Return (X, Y) of the center of cell containing provided text 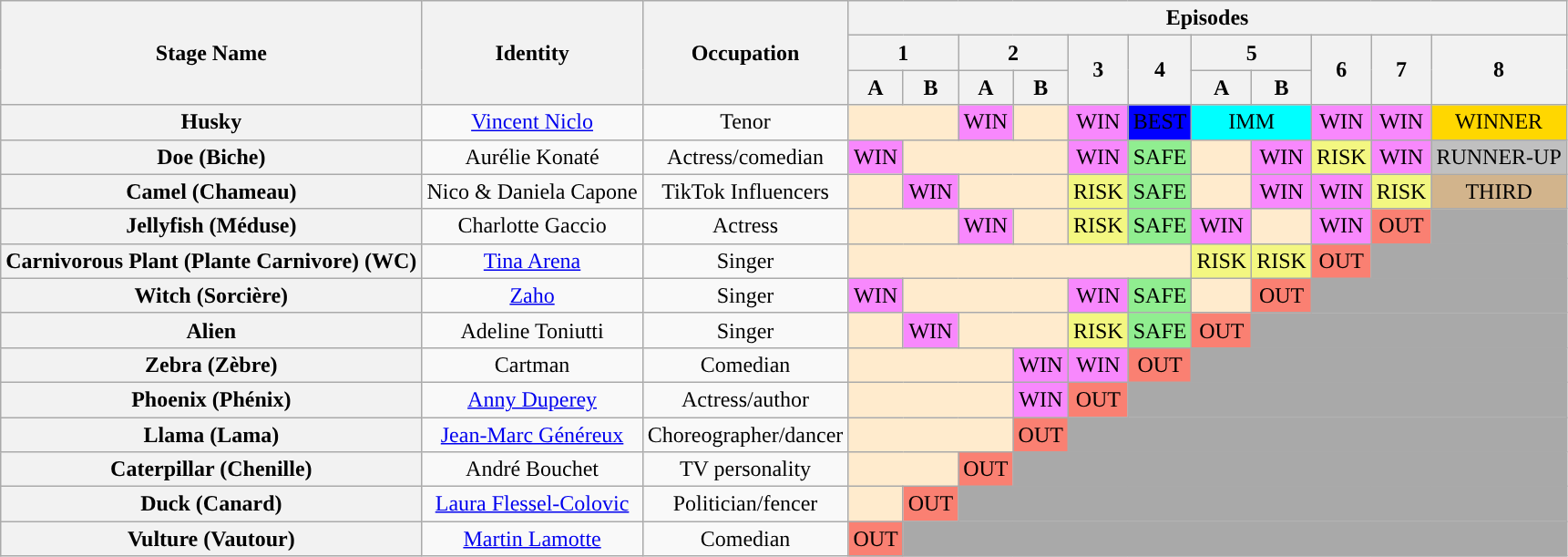
Alien (211, 330)
2 (1013, 53)
Camel (Chameau) (211, 191)
Zaho (532, 295)
Actress (745, 226)
Episodes (1207, 18)
Llama (Lama) (211, 435)
6 (1341, 70)
Adeline Toniutti (532, 330)
Jellyfish (Méduse) (211, 226)
3 (1098, 70)
Aurélie Konaté (532, 157)
Doe (Biche) (211, 157)
BEST (1160, 122)
Actress/author (745, 399)
Actress/comedian (745, 157)
Politician/fencer (745, 504)
Cartman (532, 365)
André Bouchet (532, 469)
Martin Lamotte (532, 539)
Zebra (Zèbre) (211, 365)
Nico & Daniela Capone (532, 191)
7 (1401, 70)
TikTok Influencers (745, 191)
TV personality (745, 469)
Identity (532, 53)
Witch (Sorcière) (211, 295)
IMM (1252, 122)
Duck (Canard) (211, 504)
Caterpillar (Chenille) (211, 469)
Occupation (745, 53)
Choreographer/dancer (745, 435)
Vincent Niclo (532, 122)
Anny Duperey (532, 399)
4 (1160, 70)
Charlotte Gaccio (532, 226)
WINNER (1499, 122)
Laura Flessel-Colovic (532, 504)
Jean-Marc Généreux (532, 435)
Phoenix (Phénix) (211, 399)
Vulture (Vautour) (211, 539)
THIRD (1499, 191)
Tenor (745, 122)
Husky (211, 122)
Tina Arena (532, 261)
5 (1252, 53)
Stage Name (211, 53)
Carnivorous Plant (Plante Carnivore) (WC) (211, 261)
1 (904, 53)
8 (1499, 70)
RUNNER-UP (1499, 157)
